For the text-containing cell, return its midpoint in (X, Y) coordinate format. 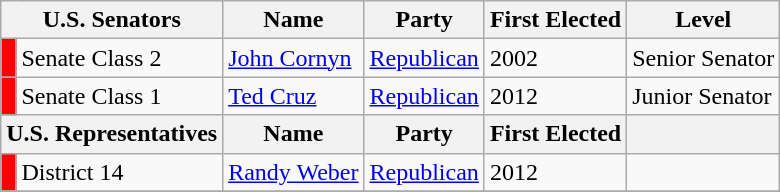
John Cornyn (294, 58)
2002 (555, 58)
Level (704, 20)
Junior Senator (704, 96)
U.S. Senators (112, 20)
Senior Senator (704, 58)
Randy Weber (294, 172)
Senate Class 1 (120, 96)
District 14 (120, 172)
Senate Class 2 (120, 58)
Ted Cruz (294, 96)
U.S. Representatives (112, 134)
